Search for the cell housing the specified text and yield its [X, Y] center coordinate. 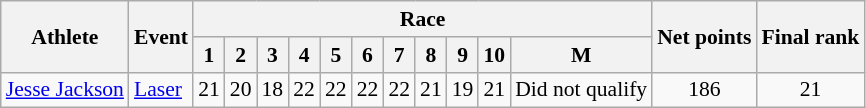
8 [431, 55]
Jesse Jackson [65, 90]
20 [241, 90]
3 [272, 55]
5 [336, 55]
4 [304, 55]
Athlete [65, 36]
Final rank [810, 36]
19 [463, 90]
Net points [704, 36]
10 [494, 55]
Laser [161, 90]
18 [272, 90]
186 [704, 90]
6 [368, 55]
1 [209, 55]
Event [161, 36]
2 [241, 55]
9 [463, 55]
Did not qualify [581, 90]
Race [422, 19]
M [581, 55]
7 [399, 55]
